Output the (X, Y) coordinate of the center of the cell containing the given text.  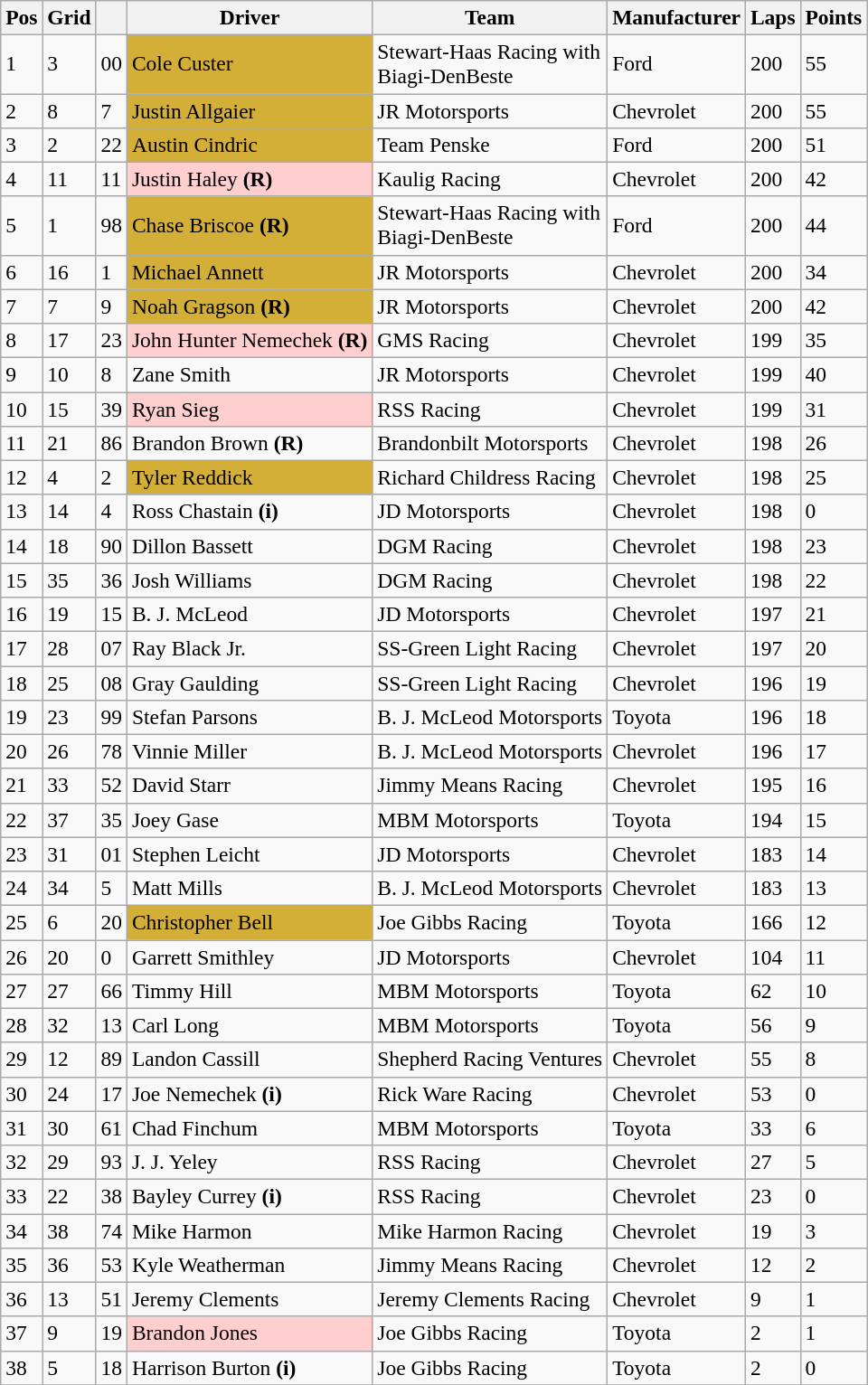
Rick Ware Racing (490, 1094)
Dillon Bassett (250, 546)
52 (111, 786)
Cole Custer (250, 63)
Christopher Bell (250, 922)
Ryan Sieg (250, 409)
Gray Gaulding (250, 683)
40 (834, 374)
Tyler Reddick (250, 477)
Timmy Hill (250, 991)
Ray Black Jr. (250, 648)
John Hunter Nemechek (R) (250, 340)
Richard Childress Racing (490, 477)
Chad Finchum (250, 1128)
104 (772, 956)
Carl Long (250, 1025)
Kaulig Racing (490, 179)
Manufacturer (676, 17)
194 (772, 820)
Mike Harmon (250, 1230)
Garrett Smithley (250, 956)
39 (111, 409)
Noah Gragson (R) (250, 306)
Harrison Burton (i) (250, 1368)
93 (111, 1162)
Brandonbilt Motorsports (490, 443)
Matt Mills (250, 888)
89 (111, 1060)
Driver (250, 17)
Team Penske (490, 145)
Zane Smith (250, 374)
Laps (772, 17)
B. J. McLeod (250, 614)
98 (111, 226)
66 (111, 991)
166 (772, 922)
61 (111, 1128)
Austin Cindric (250, 145)
Josh Williams (250, 580)
08 (111, 683)
Jeremy Clements (250, 1299)
44 (834, 226)
Vinnie Miller (250, 751)
J. J. Yeley (250, 1162)
Pos (22, 17)
Team (490, 17)
01 (111, 854)
Jeremy Clements Racing (490, 1299)
99 (111, 717)
90 (111, 546)
Bayley Currey (i) (250, 1196)
195 (772, 786)
78 (111, 751)
Stefan Parsons (250, 717)
Landon Cassill (250, 1060)
86 (111, 443)
Stephen Leicht (250, 854)
Brandon Jones (250, 1333)
Points (834, 17)
74 (111, 1230)
Joe Nemechek (i) (250, 1094)
Justin Haley (R) (250, 179)
Brandon Brown (R) (250, 443)
Justin Allgaier (250, 110)
Shepherd Racing Ventures (490, 1060)
GMS Racing (490, 340)
David Starr (250, 786)
Kyle Weatherman (250, 1265)
00 (111, 63)
Michael Annett (250, 272)
Mike Harmon Racing (490, 1230)
Ross Chastain (i) (250, 512)
62 (772, 991)
07 (111, 648)
56 (772, 1025)
Joey Gase (250, 820)
Chase Briscoe (R) (250, 226)
Grid (69, 17)
